Search for the cell housing the specified text and yield its (x, y) center coordinate. 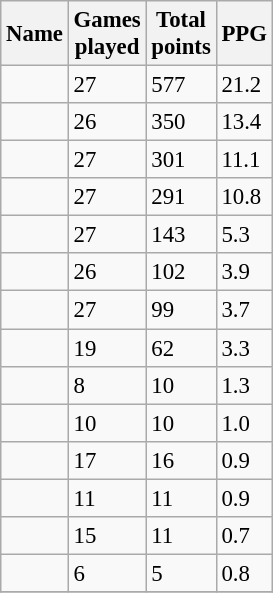
PPG (244, 34)
577 (181, 85)
8 (107, 385)
6 (107, 573)
Name (35, 34)
301 (181, 160)
11.1 (244, 160)
13.4 (244, 122)
19 (107, 348)
99 (181, 310)
17 (107, 460)
Gamesplayed (107, 34)
10.8 (244, 197)
15 (107, 536)
291 (181, 197)
5.3 (244, 235)
350 (181, 122)
143 (181, 235)
1.0 (244, 423)
21.2 (244, 85)
0.8 (244, 573)
102 (181, 273)
5 (181, 573)
62 (181, 348)
1.3 (244, 385)
3.9 (244, 273)
16 (181, 460)
3.3 (244, 348)
0.7 (244, 536)
3.7 (244, 310)
Totalpoints (181, 34)
